Output the [x, y] coordinate of the center of the cell containing the given text.  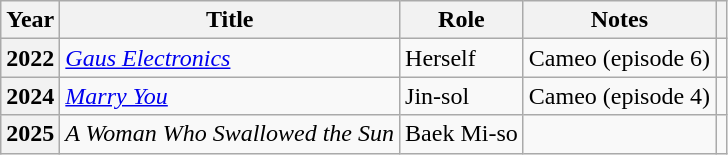
Herself [462, 58]
Notes [619, 20]
Role [462, 20]
Title [230, 20]
Year [30, 20]
2022 [30, 58]
Cameo (episode 6) [619, 58]
A Woman Who Swallowed the Sun [230, 134]
Marry You [230, 96]
Gaus Electronics [230, 58]
Cameo (episode 4) [619, 96]
Baek Mi-so [462, 134]
2024 [30, 96]
2025 [30, 134]
Jin-sol [462, 96]
